Find where the given text appears and provide that cell's center as [x, y] coordinate. 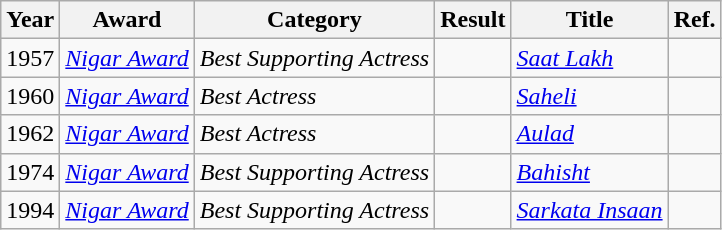
Result [473, 20]
Saheli [590, 96]
Title [590, 20]
1994 [30, 210]
Aulad [590, 134]
Sarkata Insaan [590, 210]
Year [30, 20]
1962 [30, 134]
Category [314, 20]
1974 [30, 172]
1960 [30, 96]
Saat Lakh [590, 58]
Bahisht [590, 172]
Ref. [694, 20]
Award [127, 20]
1957 [30, 58]
